Scan for the cell matching the given text and deliver its (X, Y) coordinate at center. 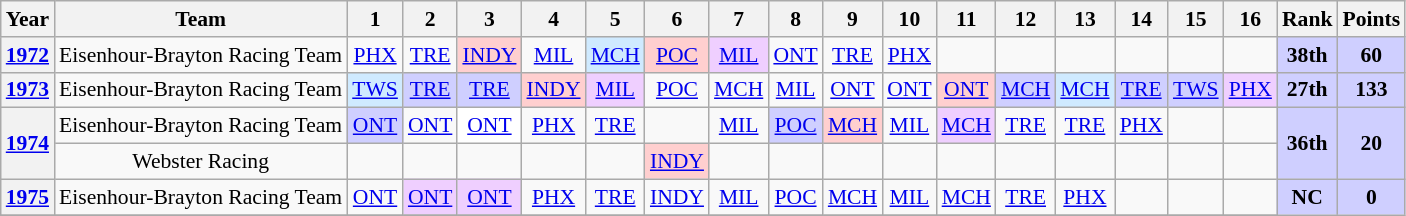
133 (1371, 90)
1975 (28, 197)
13 (1084, 19)
Team (200, 19)
38th (1308, 55)
10 (909, 19)
2 (430, 19)
4 (553, 19)
16 (1250, 19)
14 (1142, 19)
12 (1026, 19)
9 (852, 19)
7 (738, 19)
1 (375, 19)
6 (677, 19)
60 (1371, 55)
3 (489, 19)
Points (1371, 19)
Rank (1308, 19)
11 (966, 19)
15 (1196, 19)
Year (28, 19)
1974 (28, 144)
1973 (28, 90)
20 (1371, 144)
1972 (28, 55)
8 (795, 19)
5 (616, 19)
0 (1371, 197)
NC (1308, 197)
27th (1308, 90)
Webster Racing (200, 162)
36th (1308, 144)
